Determine the (x, y) coordinate at the center of the cell enclosing the given text.  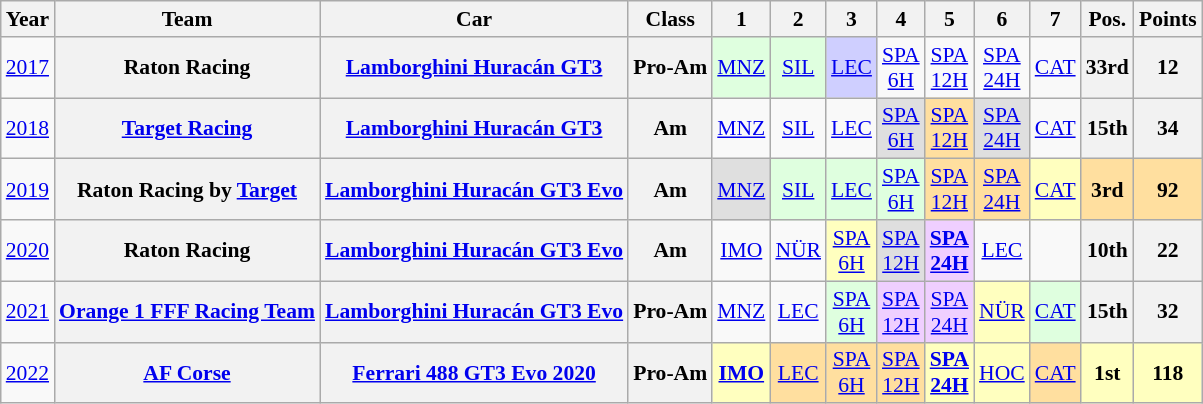
Team (187, 19)
7 (1056, 19)
2 (798, 19)
Raton Racing by Target (187, 190)
12 (1168, 68)
4 (901, 19)
33rd (1108, 68)
5 (950, 19)
10th (1108, 250)
2018 (28, 128)
3rd (1108, 190)
34 (1168, 128)
92 (1168, 190)
3 (852, 19)
Target Racing (187, 128)
2021 (28, 312)
2017 (28, 68)
Pos. (1108, 19)
HOC (1002, 372)
Class (670, 19)
Car (474, 19)
AF Corse (187, 372)
118 (1168, 372)
1st (1108, 372)
2022 (28, 372)
Orange 1 FFF Racing Team (187, 312)
Points (1168, 19)
6 (1002, 19)
Ferrari 488 GT3 Evo 2020 (474, 372)
22 (1168, 250)
2020 (28, 250)
2019 (28, 190)
1 (741, 19)
Year (28, 19)
32 (1168, 312)
